Find where the given text appears and provide that cell's center as (x, y) coordinate. 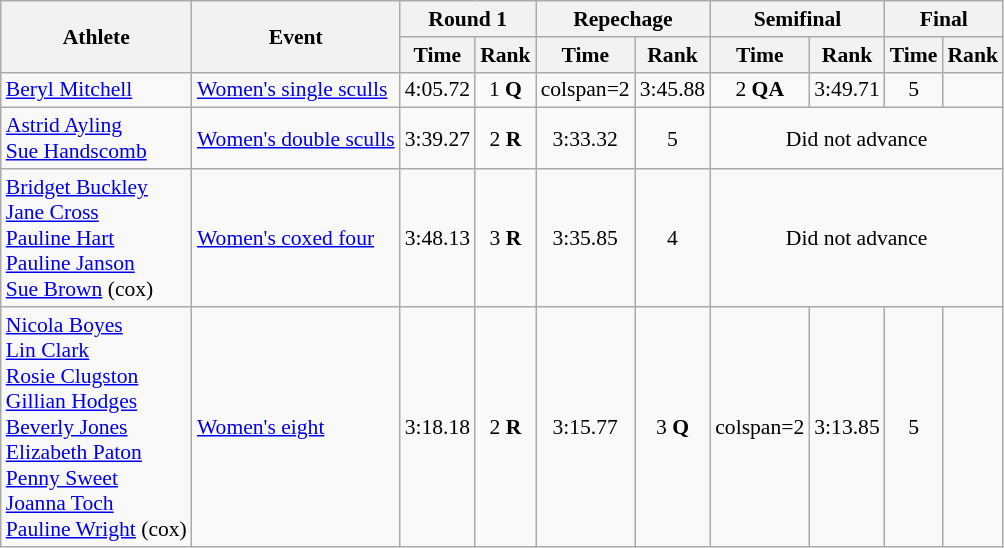
3:45.88 (672, 90)
Final (944, 19)
Women's eight (296, 427)
3:18.18 (438, 427)
Women's single sculls (296, 90)
Athlete (96, 36)
Bridget BuckleyJane CrossPauline HartPauline JansonSue Brown (cox) (96, 238)
Repechage (624, 19)
Nicola BoyesLin ClarkRosie ClugstonGillian HodgesBeverly JonesElizabeth PatonPenny SweetJoanna TochPauline Wright (cox) (96, 427)
3:13.85 (846, 427)
3:48.13 (438, 238)
4:05.72 (438, 90)
3:39.27 (438, 138)
Astrid AylingSue Handscomb (96, 138)
3:35.85 (586, 238)
3 R (506, 238)
4 (672, 238)
3 Q (672, 427)
3:33.32 (586, 138)
Women's coxed four (296, 238)
Semifinal (798, 19)
Event (296, 36)
2 QA (760, 90)
Women's double sculls (296, 138)
Beryl Mitchell (96, 90)
3:15.77 (586, 427)
1 Q (506, 90)
Round 1 (468, 19)
3:49.71 (846, 90)
